Output the (X, Y) coordinate of the center of the cell containing the given text.  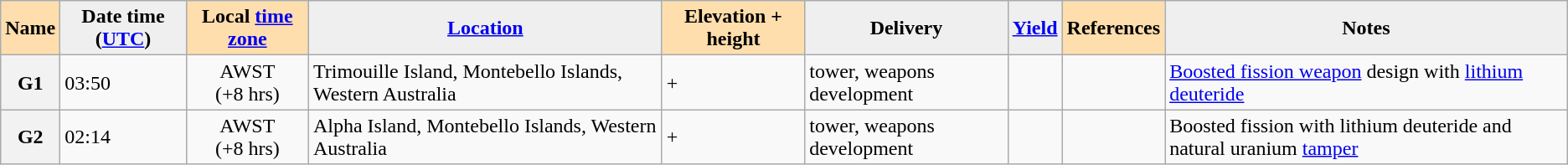
Boosted fission with lithium deuteride and natural uranium tamper (1367, 137)
Elevation + height (733, 28)
Name (30, 28)
G1 (30, 82)
Location (485, 28)
Delivery (906, 28)
Notes (1367, 28)
03:50 (123, 82)
References (1114, 28)
Local time zone (247, 28)
G2 (30, 137)
Date time (UTC) (123, 28)
02:14 (123, 137)
Yield (1035, 28)
Boosted fission weapon design with lithium deuteride (1367, 82)
Alpha Island, Montebello Islands, Western Australia (485, 137)
Trimouille Island, Montebello Islands, Western Australia (485, 82)
